Find where the given text appears and provide that cell's center as (x, y) coordinate. 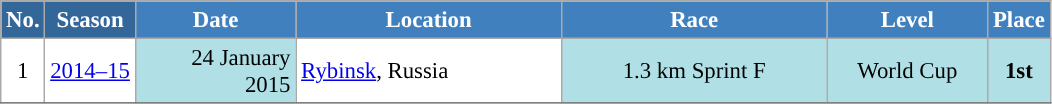
Date (216, 20)
1.3 km Sprint F (694, 72)
Race (694, 20)
2014–15 (90, 72)
Rybinsk, Russia (429, 72)
24 January 2015 (216, 72)
1 (23, 72)
Location (429, 20)
World Cup (908, 72)
1st (1019, 72)
Season (90, 20)
No. (23, 20)
Level (908, 20)
Place (1019, 20)
